Scan for the cell matching the given text and deliver its [x, y] coordinate at center. 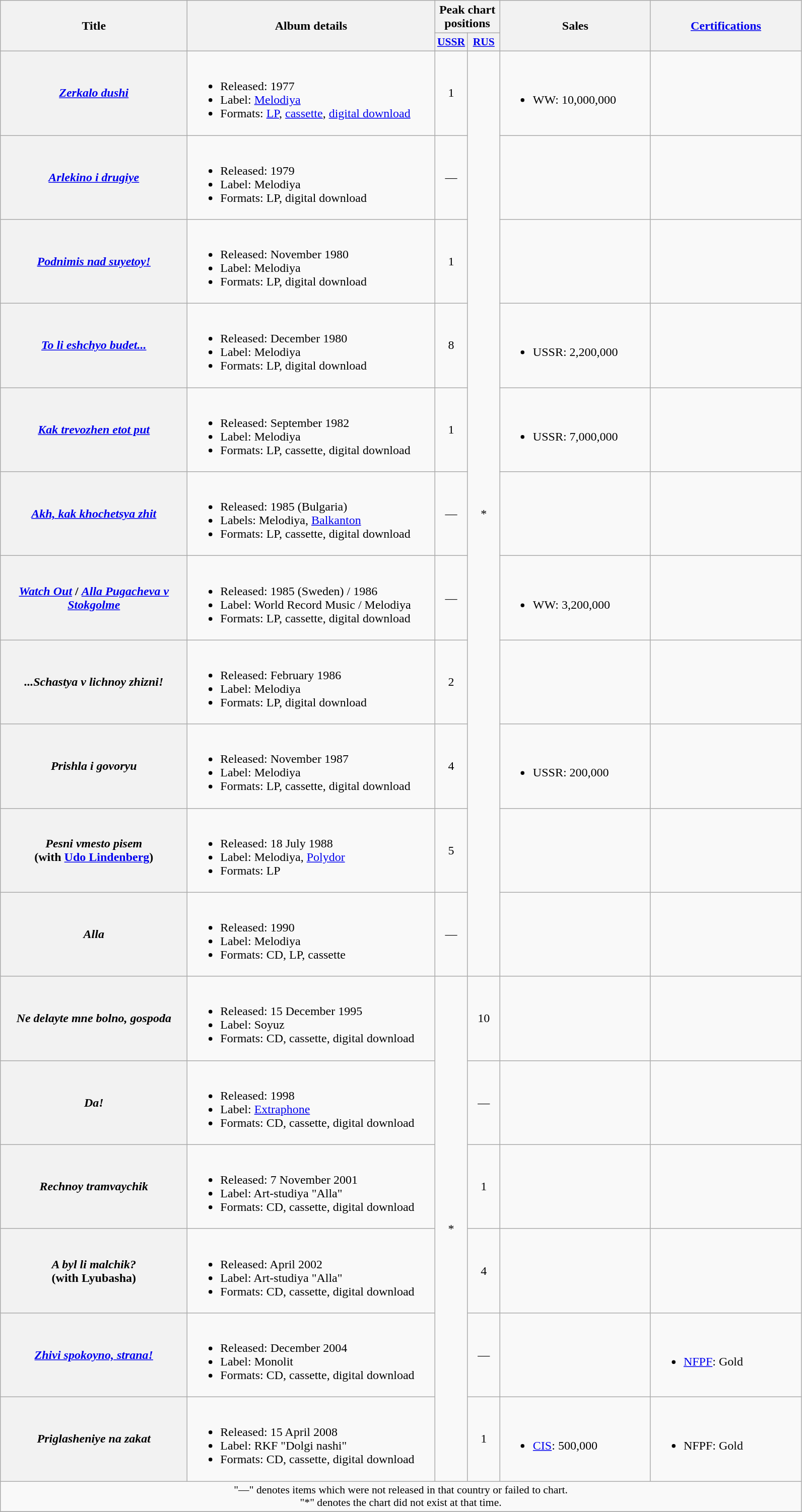
Arlekino i drugiye [94, 177]
Released: 15 December 1995Label: SoyuzFormats: CD, cassette, digital download [311, 1018]
USSR: 2,200,000 [575, 345]
Alla [94, 934]
Da! [94, 1103]
Album details [311, 26]
Released: 1977Label: MelodiyaFormats: LP, cassette, digital download [311, 93]
10 [484, 1018]
Released: December 2004Label: MonolitFormats: CD, cassette, digital download [311, 1354]
Released: February 1986Label: MelodiyaFormats: LP, digital download [311, 682]
USSR: 7,000,000 [575, 430]
RUS [484, 42]
Released: September 1982Label: MelodiyaFormats: LP, cassette, digital download [311, 430]
Kak trevozhen etot put [94, 430]
Certifications [725, 26]
Akh, kak khochetsya zhit [94, 514]
Podnimis nad suyetoy! [94, 262]
Released: 15 April 2008Label: RKF "Dolgi nashi"Formats: CD, cassette, digital download [311, 1439]
Title [94, 26]
Released: 1990Label: MelodiyaFormats: CD, LP, cassette [311, 934]
Priglasheniye na zakat [94, 1439]
WW: 3,200,000 [575, 598]
Released: 1979Label: MelodiyaFormats: LP, digital download [311, 177]
Released: April 2002Label: Art-studiya "Alla"Formats: CD, cassette, digital download [311, 1271]
Released: November 1987Label: MelodiyaFormats: LP, cassette, digital download [311, 766]
Released: 1998Label: ExtraphoneFormats: CD, cassette, digital download [311, 1103]
2 [451, 682]
"—" denotes items which were not released in that country or failed to chart."*" denotes the chart did not exist at that time. [401, 1496]
5 [451, 850]
Watch Out / Alla Pugacheva v Stokgolme [94, 598]
Released: November 1980Label: MelodiyaFormats: LP, digital download [311, 262]
Zhivi spokoyno, strana! [94, 1354]
Released: 7 November 2001Label: Art-studiya "Alla"Formats: CD, cassette, digital download [311, 1186]
A byl li malchik?(with Lyubasha) [94, 1271]
Zerkalo dushi [94, 93]
WW: 10,000,000 [575, 93]
Peak chart positions [467, 17]
8 [451, 345]
Released: 1985 (Bulgaria)Labels: Melodiya, BalkantonFormats: LP, cassette, digital download [311, 514]
Rechnoy tramvaychik [94, 1186]
...Schastya v lichnoy zhizni! [94, 682]
USSR: 200,000 [575, 766]
Released: December 1980Label: MelodiyaFormats: LP, digital download [311, 345]
Released: 18 July 1988Label: Melodiya, PolydorFormats: LP [311, 850]
Sales [575, 26]
Prishla i govoryu [94, 766]
Released: 1985 (Sweden) / 1986Label: World Record Music / MelodiyaFormats: LP, cassette, digital download [311, 598]
CIS: 500,000 [575, 1439]
Ne delayte mne bolno, gospoda [94, 1018]
Pesni vmesto pisem(with Udo Lindenberg) [94, 850]
USSR [451, 42]
To li eshchyo budet... [94, 345]
